Capture the cell that displays the provided text and extract its (x, y) central coordinate. 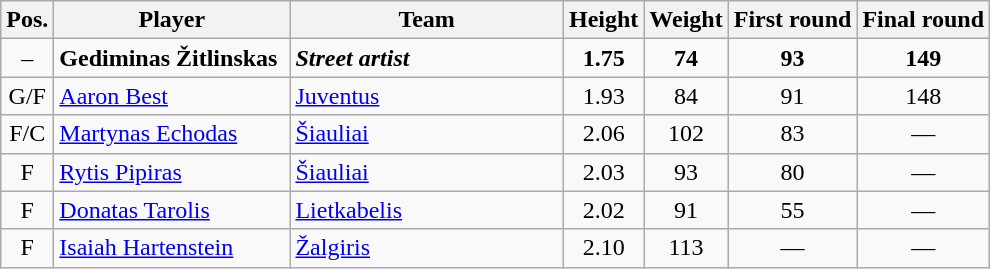
Rytis Pipiras (172, 172)
Isaiah Hartenstein (172, 248)
1.93 (603, 96)
– (28, 58)
83 (792, 134)
Street artist (427, 58)
2.03 (603, 172)
80 (792, 172)
1.75 (603, 58)
Weight (686, 20)
Player (172, 20)
Juventus (427, 96)
148 (924, 96)
74 (686, 58)
Donatas Tarolis (172, 210)
55 (792, 210)
First round (792, 20)
Final round (924, 20)
2.06 (603, 134)
Žalgiris (427, 248)
F/C (28, 134)
102 (686, 134)
Pos. (28, 20)
Height (603, 20)
113 (686, 248)
149 (924, 58)
84 (686, 96)
G/F (28, 96)
Martynas Echodas (172, 134)
Lietkabelis (427, 210)
Gediminas Žitlinskas (172, 58)
2.10 (603, 248)
Team (427, 20)
2.02 (603, 210)
Aaron Best (172, 96)
